Detect which cell encompasses the target text, then output its (X, Y) center coordinate. 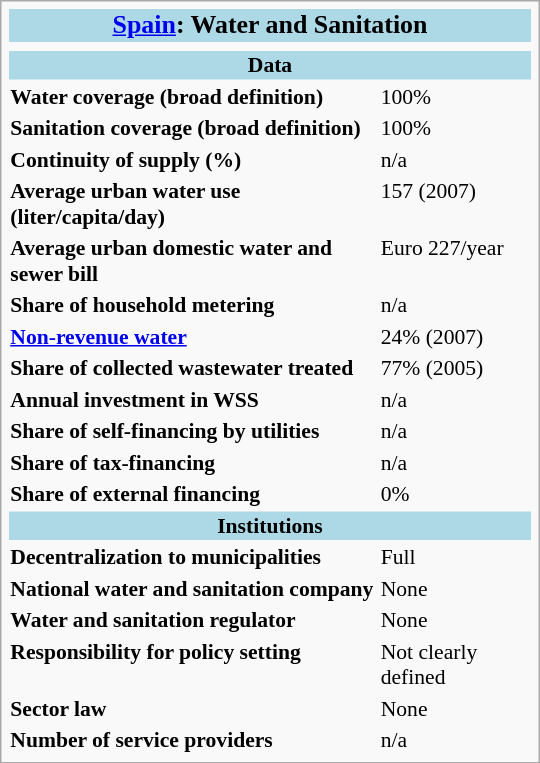
Full (455, 557)
Non-revenue water (192, 336)
Institutions (270, 525)
National water and sanitation company (192, 588)
Average urban domestic water and sewer bill (192, 261)
Sanitation coverage (broad definition) (192, 128)
Not clearly defined (455, 664)
Continuity of supply (%) (192, 159)
24% (2007) (455, 336)
157 (2007) (455, 204)
Share of external financing (192, 494)
Euro 227/year (455, 261)
77% (2005) (455, 368)
Number of service providers (192, 740)
Data (270, 65)
Spain: Water and Sanitation (270, 26)
Share of household metering (192, 305)
Share of collected wastewater treated (192, 368)
Water coverage (broad definition) (192, 96)
Average urban water use (liter/capita/day) (192, 204)
Responsibility for policy setting (192, 664)
Share of tax-financing (192, 462)
Share of self-financing by utilities (192, 431)
Sector law (192, 708)
0% (455, 494)
Water and sanitation regulator (192, 620)
Decentralization to municipalities (192, 557)
Annual investment in WSS (192, 399)
